Identify which cell holds the provided text, then report its [x, y] central coordinate. 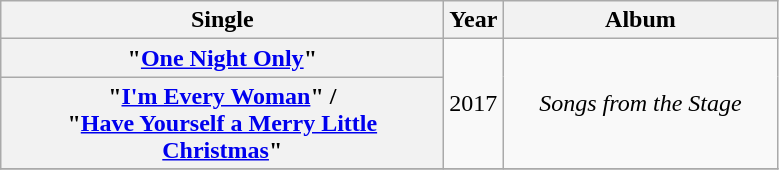
Single [222, 20]
Songs from the Stage [640, 104]
"One Night Only" [222, 58]
2017 [474, 104]
Album [640, 20]
"I'm Every Woman" /"Have Yourself a Merry Little Christmas" [222, 123]
Year [474, 20]
